Identify which cell holds the provided text, then report its [X, Y] central coordinate. 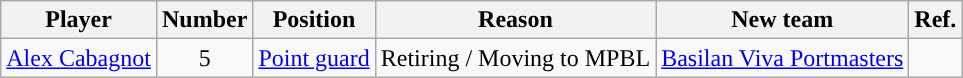
Point guard [314, 58]
Retiring / Moving to MPBL [515, 58]
Alex Cabagnot [79, 58]
Player [79, 20]
Position [314, 20]
New team [782, 20]
Number [204, 20]
Basilan Viva Portmasters [782, 58]
Reason [515, 20]
Ref. [936, 20]
5 [204, 58]
